For the text-containing cell, return its midpoint in [X, Y] coordinate format. 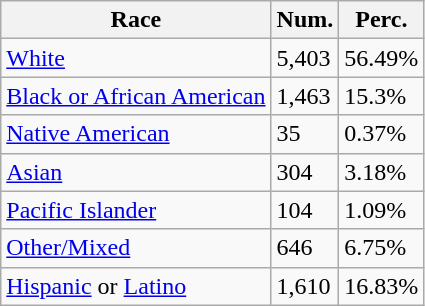
Hispanic or Latino [136, 286]
Black or African American [136, 96]
5,403 [305, 58]
Asian [136, 172]
1,610 [305, 286]
Perc. [382, 20]
Other/Mixed [136, 248]
35 [305, 134]
6.75% [382, 248]
White [136, 58]
304 [305, 172]
Num. [305, 20]
1.09% [382, 210]
15.3% [382, 96]
16.83% [382, 286]
104 [305, 210]
3.18% [382, 172]
Pacific Islander [136, 210]
Native American [136, 134]
1,463 [305, 96]
Race [136, 20]
0.37% [382, 134]
646 [305, 248]
56.49% [382, 58]
